Output the (X, Y) coordinate of the center of the cell containing the given text.  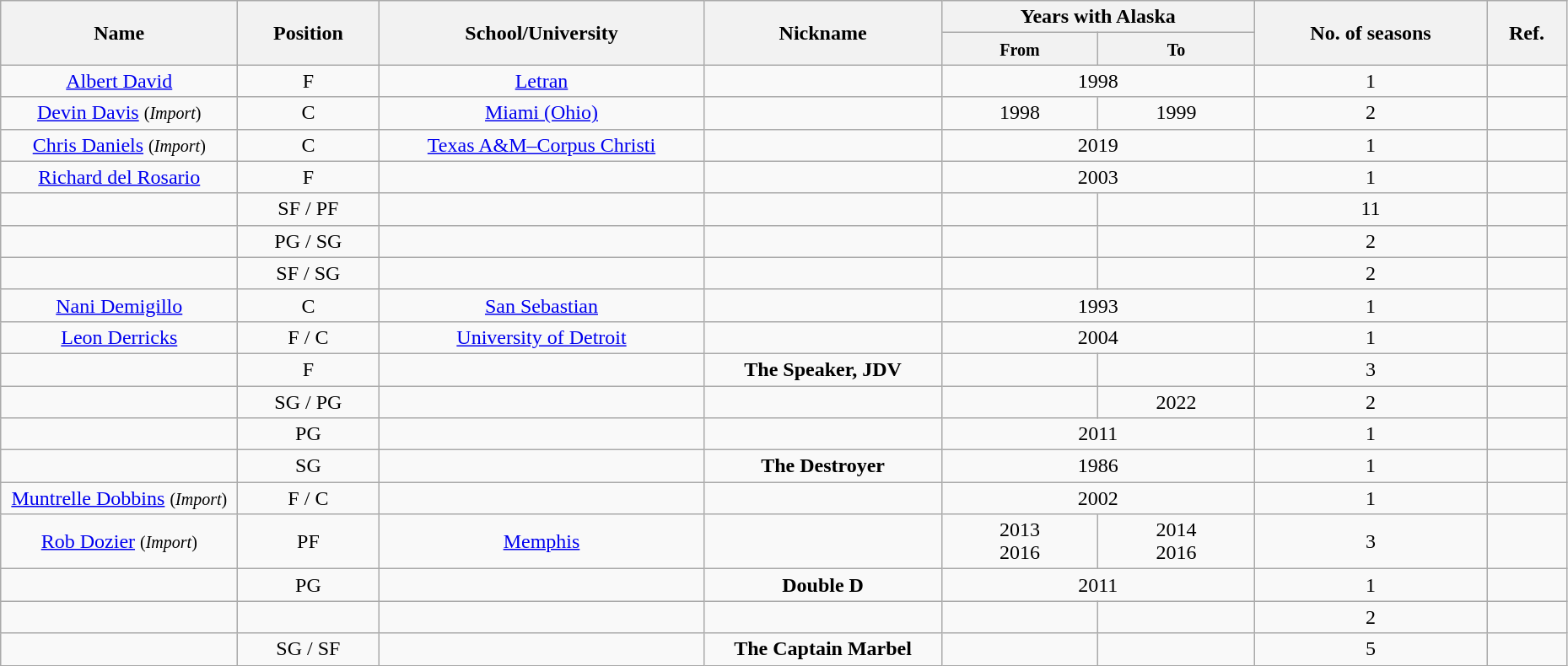
20142016 (1177, 541)
School/University (542, 33)
5 (1370, 649)
2022 (1177, 402)
Miami (Ohio) (542, 113)
SG / SF (309, 649)
SF / SG (309, 273)
SG / PG (309, 402)
PG / SG (309, 241)
1993 (1098, 305)
1999 (1177, 113)
University of Detroit (542, 337)
2004 (1098, 337)
Leon Derricks (120, 337)
SG (309, 466)
Years with Alaska (1098, 17)
The Captain Marbel (823, 649)
Position (309, 33)
Devin Davis (Import) (120, 113)
SF / PF (309, 209)
2003 (1098, 177)
Letran (542, 81)
Albert David (120, 81)
2019 (1098, 145)
San Sebastian (542, 305)
To (1177, 49)
Rob Dozier (Import) (120, 541)
PF (309, 541)
Texas A&M–Corpus Christi (542, 145)
From (1020, 49)
Nani Demigillo (120, 305)
Memphis (542, 541)
Muntrelle Dobbins (Import) (120, 498)
The Speaker, JDV (823, 369)
Nickname (823, 33)
11 (1370, 209)
Name (120, 33)
Ref. (1527, 33)
Richard del Rosario (120, 177)
The Destroyer (823, 466)
Chris Daniels (Import) (120, 145)
1986 (1098, 466)
Double D (823, 585)
2002 (1098, 498)
No. of seasons (1370, 33)
20132016 (1020, 541)
